Identify which cell holds the provided text, then report its [x, y] central coordinate. 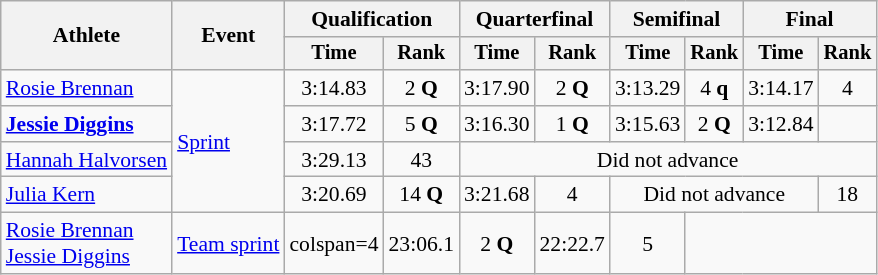
3:15.63 [648, 124]
3:14.83 [334, 88]
Hannah Halvorsen [86, 160]
1 Q [572, 124]
Rosie Brennan [86, 88]
Athlete [86, 36]
3:21.68 [496, 195]
3:20.69 [334, 195]
Qualification [372, 19]
Final [810, 19]
14 Q [422, 195]
Rosie BrennanJessie Diggins [86, 244]
3:29.13 [334, 160]
Julia Kern [86, 195]
4 q [714, 88]
Event [228, 36]
3:16.30 [496, 124]
3:13.29 [648, 88]
22:22.7 [572, 244]
Sprint [228, 141]
3:14.17 [780, 88]
Team sprint [228, 244]
18 [848, 195]
colspan=4 [334, 244]
5 Q [422, 124]
3:17.90 [496, 88]
3:17.72 [334, 124]
Jessie Diggins [86, 124]
3:12.84 [780, 124]
43 [422, 160]
5 [648, 244]
23:06.1 [422, 244]
Semifinal [676, 19]
Quarterfinal [534, 19]
